Pinpoint the cell where the given text exists, returning its (X, Y) midpoint coordinate. 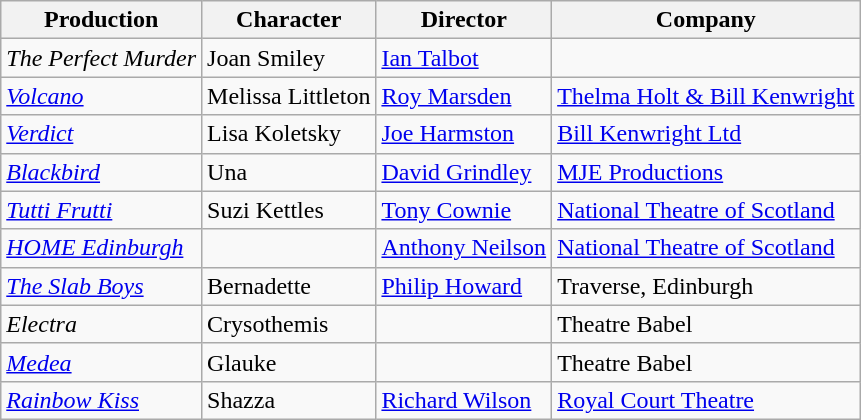
Electra (102, 324)
Shazza (289, 400)
Medea (102, 362)
Glauke (289, 362)
Tutti Frutti (102, 210)
Traverse, Edinburgh (706, 286)
Bill Kenwright Ltd (706, 134)
Bernadette (289, 286)
Una (289, 172)
Character (289, 20)
Lisa Koletsky (289, 134)
Verdict (102, 134)
Tony Cownie (464, 210)
Philip Howard (464, 286)
David Grindley (464, 172)
Rainbow Kiss (102, 400)
Blackbird (102, 172)
The Perfect Murder (102, 58)
Anthony Neilson (464, 248)
Crysothemis (289, 324)
Roy Marsden (464, 96)
MJE Productions (706, 172)
Joan Smiley (289, 58)
Thelma Holt & Bill Kenwright (706, 96)
Royal Court Theatre (706, 400)
Production (102, 20)
Ian Talbot (464, 58)
Director (464, 20)
Richard Wilson (464, 400)
HOME Edinburgh (102, 248)
Melissa Littleton (289, 96)
Company (706, 20)
Joe Harmston (464, 134)
Volcano (102, 96)
The Slab Boys (102, 286)
Suzi Kettles (289, 210)
